Output the [X, Y] coordinate of the center of the cell containing the given text.  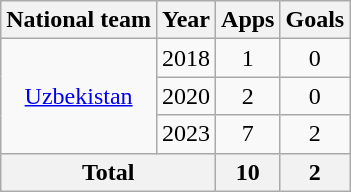
Goals [315, 20]
2023 [186, 134]
10 [248, 172]
Uzbekistan [79, 96]
2018 [186, 58]
7 [248, 134]
Year [186, 20]
Apps [248, 20]
2020 [186, 96]
1 [248, 58]
National team [79, 20]
Total [108, 172]
